Locate the cell with the specified text and output its [x, y] center coordinate. 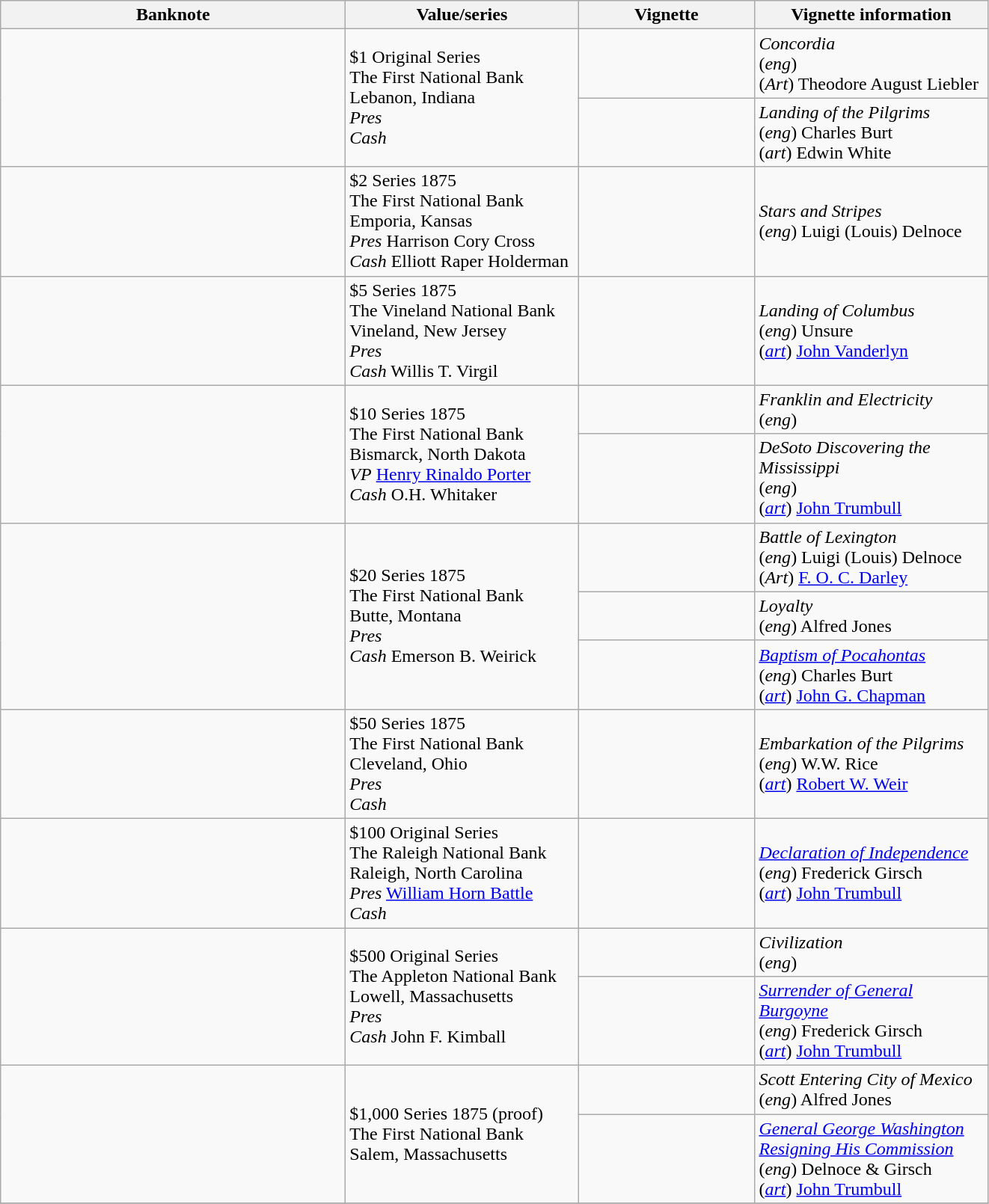
$500 Original SeriesThe Appleton National BankLowell, MassachusettsPres Cash John F. Kimball [462, 996]
General George Washington Resigning His Commission(eng) Delnoce & Girsch(art) John Trumbull [871, 1159]
Landing of the Pilgrims(eng) Charles Burt(art) Edwin White [871, 132]
Concordia(eng) (Art) Theodore August Liebler [871, 64]
Value/series [462, 15]
Vignette [667, 15]
$1,000 Series 1875 (proof)The First National BankSalem, Massachusetts [462, 1134]
Battle of Lexington(eng) Luigi (Louis) Delnoce(Art) F. O. C. Darley [871, 557]
$2 Series 1875The First National BankEmporia, KansasPres Harrison Cory CrossCash Elliott Raper Holderman [462, 221]
Landing of Columbus(eng) Unsure(art) John Vanderlyn [871, 331]
Baptism of Pocahontas(eng) Charles Burt(art) John G. Chapman [871, 675]
Vignette information [871, 15]
Civilization(eng) [871, 951]
DeSoto Discovering the Mississippi(eng) (art) John Trumbull [871, 479]
Banknote [174, 15]
Scott Entering City of Mexico(eng) Alfred Jones [871, 1090]
$10 Series 1875The First National BankBismarck, North DakotaVP Henry Rinaldo PorterCash O.H. Whitaker [462, 454]
$5 Series 1875The Vineland National BankVineland, New JerseyPres Cash Willis T. Virgil [462, 331]
Loyalty(eng) Alfred Jones [871, 616]
$20 Series 1875The First National BankButte, MontanaPres Cash Emerson B. Weirick [462, 616]
$1 Original SeriesThe First National BankLebanon, IndianaPres Cash [462, 98]
Surrender of General Burgoyne(eng) Frederick Girsch(art) John Trumbull [871, 1022]
Franklin and Electricity(eng) [871, 410]
$50 Series 1875The First National BankCleveland, OhioPres Cash [462, 764]
Declaration of Independence(eng) Frederick Girsch(art) John Trumbull [871, 873]
Stars and Stripes(eng) Luigi (Louis) Delnoce [871, 221]
$100 Original SeriesThe Raleigh National BankRaleigh, North CarolinaPres William Horn BattleCash [462, 873]
Embarkation of the Pilgrims(eng) W.W. Rice(art) Robert W. Weir [871, 764]
